Detect which cell encompasses the target text, then output its [x, y] center coordinate. 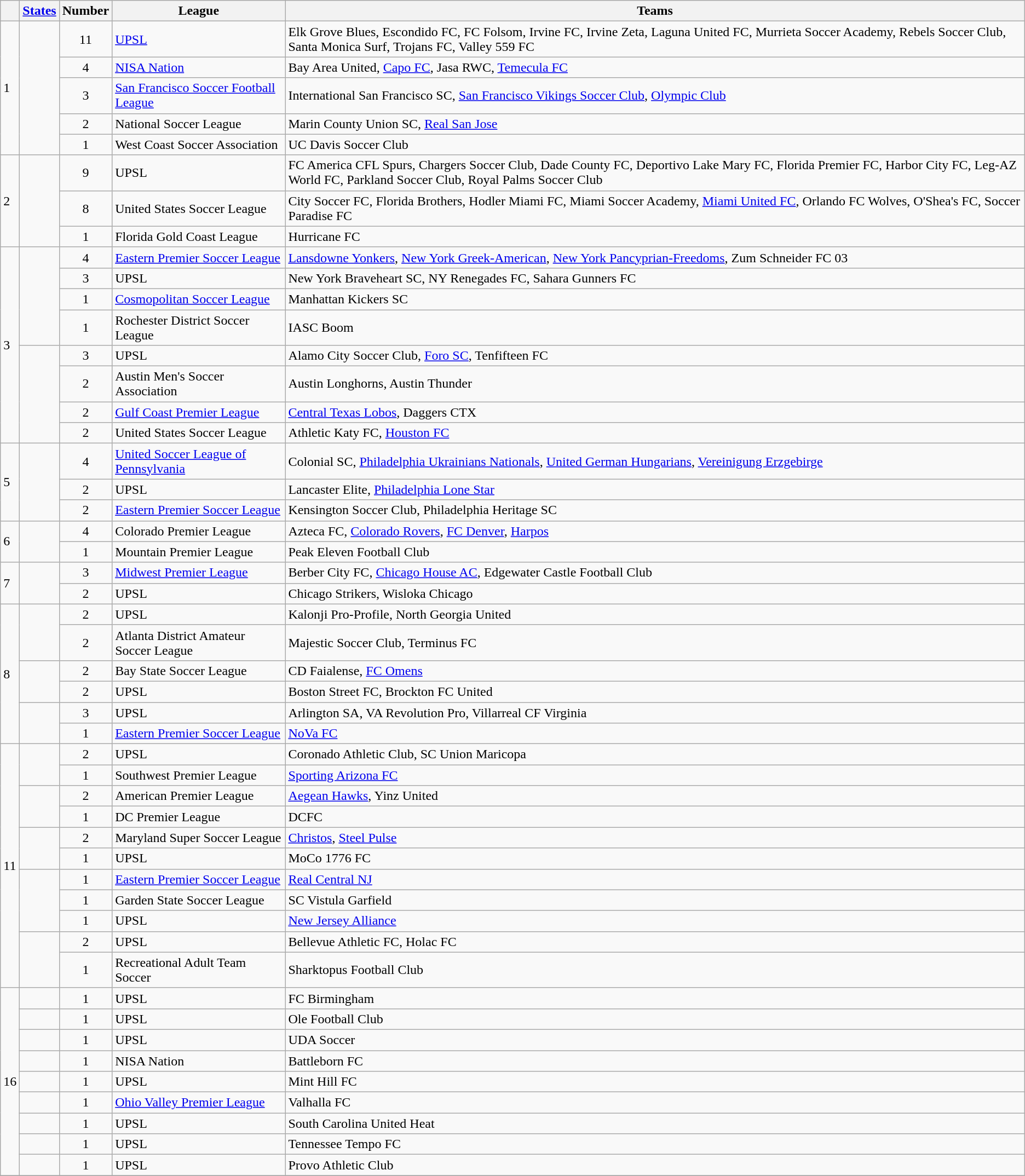
Sharktopus Football Club [655, 970]
16 [10, 1082]
Lancaster Elite, Philadelphia Lone Star [655, 489]
CD Faialense, FC Omens [655, 671]
IASC Boom [655, 327]
Rochester District Soccer League [199, 327]
New York Braveheart SC, NY Renegades FC, Sahara Gunners FC [655, 278]
West Coast Soccer Association [199, 145]
DCFC [655, 817]
United Soccer League of Pennsylvania [199, 461]
Arlington SA, VA Revolution Pro, Villarreal CF Virginia [655, 712]
Cosmopolitan Soccer League [199, 299]
UC Davis Soccer Club [655, 145]
SC Vistula Garfield [655, 900]
Coronado Athletic Club, SC Union Maricopa [655, 754]
Battleborn FC [655, 1060]
9 [85, 173]
Majestic Soccer Club, Terminus FC [655, 643]
Recreational Adult Team Soccer [199, 970]
Midwest Premier League [199, 573]
Christos, Steel Pulse [655, 838]
DC Premier League [199, 817]
Kalonji Pro-Profile, North Georgia United [655, 614]
Mountain Premier League [199, 552]
Chicago Strikers, Wisloka Chicago [655, 593]
Colorado Premier League [199, 531]
Berber City FC, Chicago House AC, Edgewater Castle Football Club [655, 573]
NoVa FC [655, 734]
Austin Longhorns, Austin Thunder [655, 384]
International San Francisco SC, San Francisco Vikings Soccer Club, Olympic Club [655, 95]
City Soccer FC, Florida Brothers, Hodler Miami FC, Miami Soccer Academy, Miami United FC, Orlando FC Wolves, O'Shea's FC, Soccer Paradise FC [655, 208]
League [199, 11]
Colonial SC, Philadelphia Ukrainians Nationals, United German Hungarians, Vereinigung Erzgebirge [655, 461]
FC Birmingham [655, 998]
Central Texas Lobos, Daggers CTX [655, 412]
South Carolina United Heat [655, 1123]
Atlanta District Amateur Soccer League [199, 643]
Southwest Premier League [199, 775]
Azteca FC, Colorado Rovers, FC Denver, Harpos [655, 531]
National Soccer League [199, 124]
Hurricane FC [655, 237]
Ole Football Club [655, 1019]
American Premier League [199, 796]
Bellevue Athletic FC, Holac FC [655, 942]
Maryland Super Soccer League [199, 838]
UDA Soccer [655, 1040]
MoCo 1776 FC [655, 858]
Provo Athletic Club [655, 1165]
6 [10, 541]
Kensington Soccer Club, Philadelphia Heritage SC [655, 510]
Real Central NJ [655, 879]
States [39, 11]
San Francisco Soccer Football League [199, 95]
Teams [655, 11]
Aegean Hawks, Yinz United [655, 796]
Austin Men's Soccer Association [199, 384]
Ohio Valley Premier League [199, 1103]
New Jersey Alliance [655, 921]
Gulf Coast Premier League [199, 412]
Marin County Union SC, Real San Jose [655, 124]
7 [10, 583]
Number [85, 11]
Valhalla FC [655, 1103]
Lansdowne Yonkers, New York Greek-American, New York Pancyprian-Freedoms, Zum Schneider FC 03 [655, 257]
Tennessee Tempo FC [655, 1144]
Mint Hill FC [655, 1082]
Boston Street FC, Brockton FC United [655, 691]
Peak Eleven Football Club [655, 552]
Bay Area United, Capo FC, Jasa RWC, Temecula FC [655, 67]
Alamo City Soccer Club, Foro SC, Tenfifteen FC [655, 356]
Garden State Soccer League [199, 900]
Bay State Soccer League [199, 671]
Manhattan Kickers SC [655, 299]
Florida Gold Coast League [199, 237]
Athletic Katy FC, Houston FC [655, 433]
Sporting Arizona FC [655, 775]
5 [10, 482]
